Detect which cell encompasses the target text, then output its (X, Y) center coordinate. 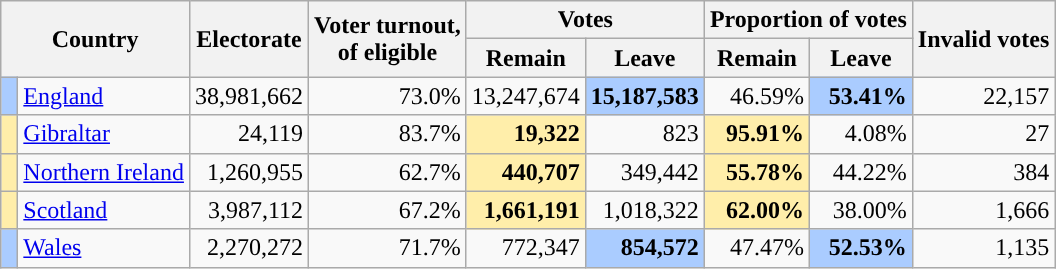
1,666 (983, 210)
22,157 (983, 96)
1,260,955 (248, 172)
England (104, 96)
13,247,674 (526, 96)
4.08% (862, 134)
44.22% (862, 172)
83.7% (388, 134)
Proportion of votes (808, 20)
27 (983, 134)
1,135 (983, 248)
53.41% (862, 96)
1,661,191 (526, 210)
Wales (104, 248)
384 (983, 172)
Northern Ireland (104, 172)
24,119 (248, 134)
46.59% (756, 96)
1,018,322 (644, 210)
38,981,662 (248, 96)
Votes (585, 20)
67.2% (388, 210)
440,707 (526, 172)
73.0% (388, 96)
15,187,583 (644, 96)
19,322 (526, 134)
Scotland (104, 210)
349,442 (644, 172)
2,270,272 (248, 248)
38.00% (862, 210)
854,572 (644, 248)
47.47% (756, 248)
772,347 (526, 248)
71.7% (388, 248)
52.53% (862, 248)
Gibraltar (104, 134)
62.00% (756, 210)
62.7% (388, 172)
Voter turnout, of eligible (388, 39)
95.91% (756, 134)
Invalid votes (983, 39)
3,987,112 (248, 210)
Country (96, 39)
55.78% (756, 172)
Electorate (248, 39)
823 (644, 134)
